For the text-containing cell, return its midpoint in [X, Y] coordinate format. 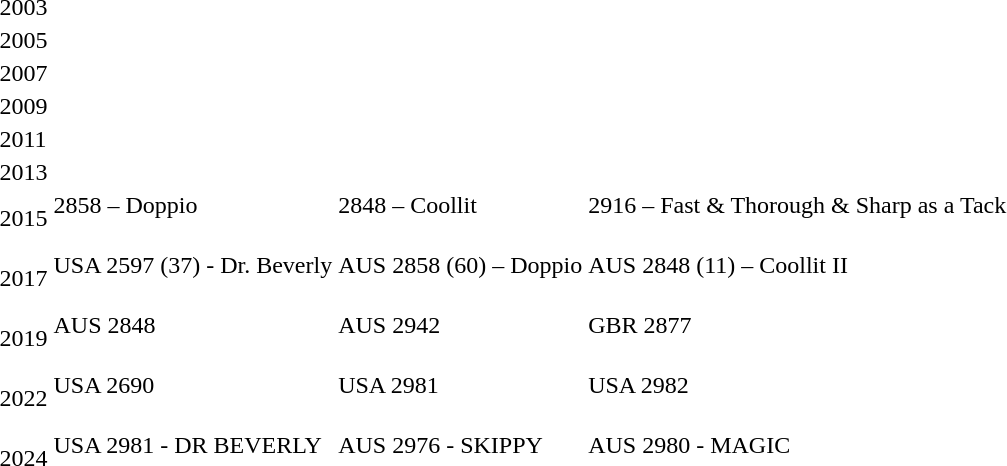
USA 2690 [193, 398]
USA 2597 (37) - Dr. Beverly [193, 278]
2848 – Coollit [460, 218]
AUS 2848 [193, 338]
2858 – Doppio [193, 218]
AUS 2942 [460, 338]
USA 2981 [460, 398]
AUS 2858 (60) – Doppio [460, 278]
